Extract the [X, Y] coordinate from the center of the cell holding the provided text.  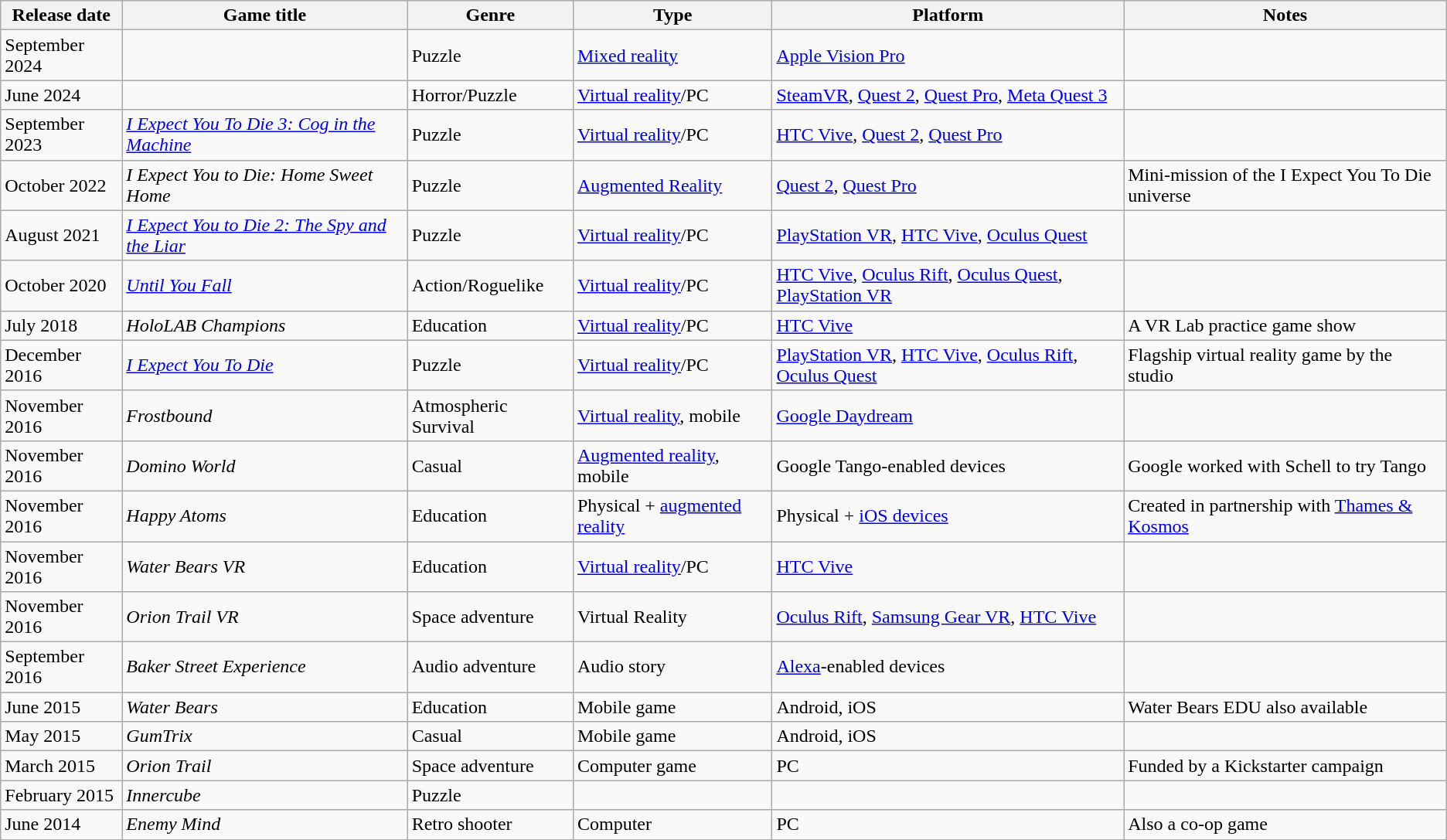
Until You Fall [264, 286]
Google worked with Schell to try Tango [1285, 465]
Happy Atoms [264, 516]
October 2020 [62, 286]
Mini-mission of the I Expect You To Die universe [1285, 185]
Created in partnership with Thames & Kosmos [1285, 516]
I Expect You to Die: Home Sweet Home [264, 185]
A VR Lab practice game show [1285, 325]
Innercube [264, 795]
August 2021 [62, 235]
Also a co-op game [1285, 825]
September 2024 [62, 56]
Google Tango-enabled devices [948, 465]
Type [672, 15]
October 2022 [62, 185]
May 2015 [62, 736]
June 2015 [62, 707]
Virtual reality, mobile [672, 416]
Audio story [672, 668]
I Expect You To Die [264, 365]
Atmospheric Survival [490, 416]
Physical + iOS devices [948, 516]
Baker Street Experience [264, 668]
Horror/Puzzle [490, 95]
I Expect You To Die 3: Cog in the Machine [264, 134]
Apple Vision Pro [948, 56]
HTC Vive, Oculus Rift, Oculus Quest, PlayStation VR [948, 286]
Frostbound [264, 416]
Enemy Mind [264, 825]
Retro shooter [490, 825]
Audio adventure [490, 668]
Physical + augmented reality [672, 516]
Alexa-enabled devices [948, 668]
Domino World [264, 465]
GumTrix [264, 736]
Mixed reality [672, 56]
Quest 2, Quest Pro [948, 185]
Flagship virtual reality game by the studio [1285, 365]
Water Bears EDU also available [1285, 707]
Water Bears [264, 707]
Augmented Reality [672, 185]
SteamVR, Quest 2, Quest Pro, Meta Quest 3 [948, 95]
Orion Trail VR [264, 617]
Funded by a Kickstarter campaign [1285, 766]
Virtual Reality [672, 617]
Oculus Rift, Samsung Gear VR, HTC Vive [948, 617]
September 2016 [62, 668]
Orion Trail [264, 766]
I Expect You to Die 2: The Spy and the Liar [264, 235]
HTC Vive, Quest 2, Quest Pro [948, 134]
Google Daydream [948, 416]
June 2014 [62, 825]
Computer [672, 825]
February 2015 [62, 795]
HoloLAB Champions [264, 325]
Genre [490, 15]
Augmented reality, mobile [672, 465]
PlayStation VR, HTC Vive, Oculus Rift, Oculus Quest [948, 365]
PlayStation VR, HTC Vive, Oculus Quest [948, 235]
Release date [62, 15]
Action/Roguelike [490, 286]
Platform [948, 15]
March 2015 [62, 766]
July 2018 [62, 325]
September 2023 [62, 134]
December 2016 [62, 365]
Notes [1285, 15]
Water Bears VR [264, 566]
Game title [264, 15]
Computer game [672, 766]
June 2024 [62, 95]
